Scan for the cell matching the given text and deliver its (x, y) coordinate at center. 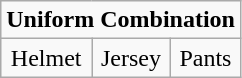
Pants (205, 58)
Jersey (132, 58)
Uniform Combination (121, 20)
Helmet (46, 58)
